Determine the (X, Y) coordinate at the center of the cell enclosing the given text.  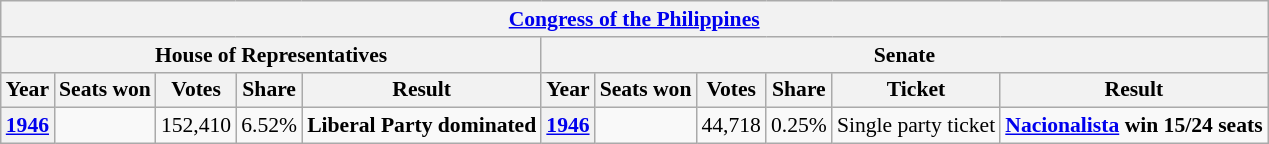
Nacionalista win 15/24 seats (1134, 126)
44,718 (730, 126)
0.25% (799, 126)
Senate (904, 55)
6.52% (269, 126)
Liberal Party dominated (422, 126)
Ticket (916, 90)
House of Representatives (272, 55)
Congress of the Philippines (634, 19)
152,410 (196, 126)
Single party ticket (916, 126)
